Scan for the cell matching the given text and deliver its [X, Y] coordinate at center. 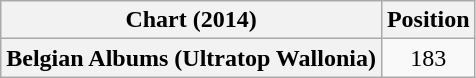
Chart (2014) [192, 20]
Belgian Albums (Ultratop Wallonia) [192, 58]
Position [428, 20]
183 [428, 58]
